Find where the given text appears and provide that cell's center as (x, y) coordinate. 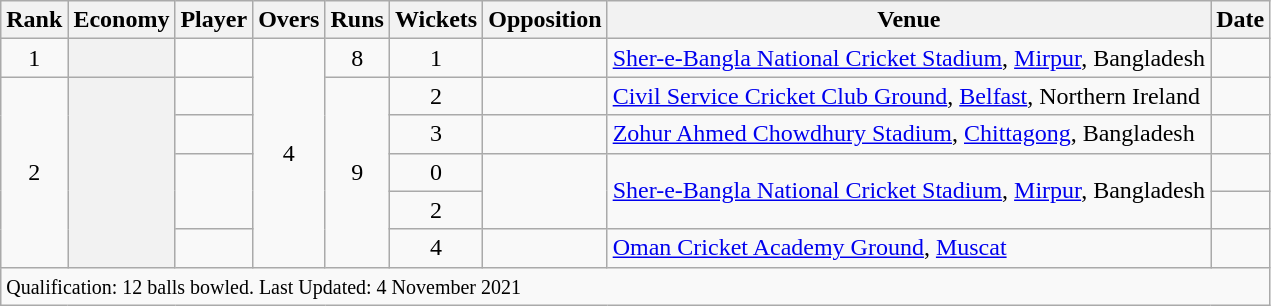
Wickets (436, 20)
8 (357, 58)
Player (214, 20)
9 (357, 172)
Opposition (545, 20)
0 (436, 172)
Qualification: 12 balls bowled. Last Updated: 4 November 2021 (636, 286)
Rank (34, 20)
Runs (357, 20)
Venue (908, 20)
Date (1240, 20)
Overs (289, 20)
Civil Service Cricket Club Ground, Belfast, Northern Ireland (908, 96)
3 (436, 134)
Oman Cricket Academy Ground, Muscat (908, 248)
Zohur Ahmed Chowdhury Stadium, Chittagong, Bangladesh (908, 134)
Economy (122, 20)
